Provide the (x, y) coordinate of the cell's center where the given text is located.  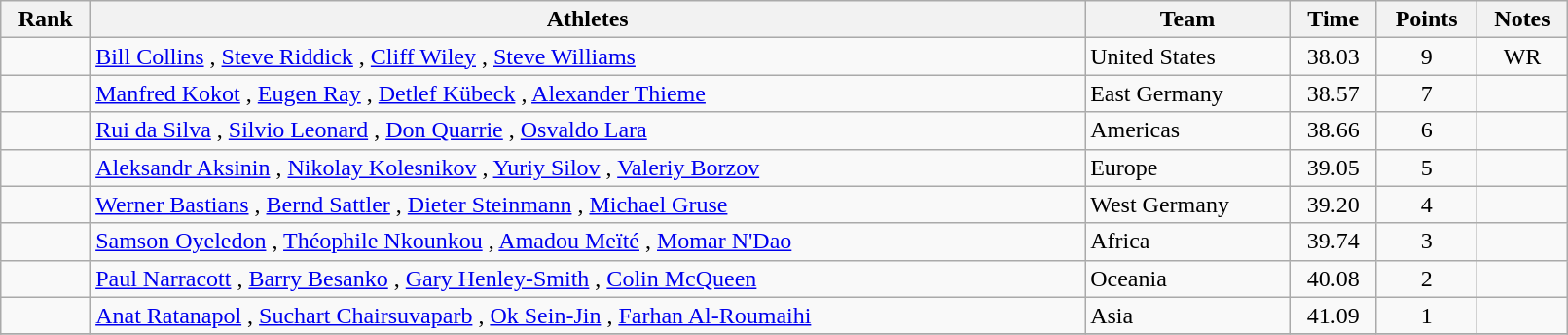
6 (1427, 130)
4 (1427, 205)
Notes (1522, 19)
39.05 (1333, 167)
Athletes (588, 19)
9 (1427, 56)
39.20 (1333, 205)
Bill Collins , Steve Riddick , Cliff Wiley , Steve Williams (588, 56)
2 (1427, 279)
WR (1522, 56)
40.08 (1333, 279)
Rank (46, 19)
7 (1427, 93)
Team (1187, 19)
Points (1427, 19)
38.66 (1333, 130)
38.03 (1333, 56)
39.74 (1333, 242)
Paul Narracott , Barry Besanko , Gary Henley-Smith , Colin McQueen (588, 279)
Asia (1187, 316)
United States (1187, 56)
Manfred Kokot , Eugen Ray , Detlef Kübeck , Alexander Thieme (588, 93)
3 (1427, 242)
East Germany (1187, 93)
Rui da Silva , Silvio Leonard , Don Quarrie , Osvaldo Lara (588, 130)
West Germany (1187, 205)
Americas (1187, 130)
1 (1427, 316)
Aleksandr Aksinin , Nikolay Kolesnikov , Yuriy Silov , Valeriy Borzov (588, 167)
5 (1427, 167)
Werner Bastians , Bernd Sattler , Dieter Steinmann , Michael Gruse (588, 205)
Africa (1187, 242)
Samson Oyeledon , Théophile Nkounkou , Amadou Meïté , Momar N'Dao (588, 242)
Anat Ratanapol , Suchart Chairsuvaparb , Ok Sein-Jin , Farhan Al-Roumaihi (588, 316)
Time (1333, 19)
41.09 (1333, 316)
38.57 (1333, 93)
Europe (1187, 167)
Oceania (1187, 279)
